Locate the cell with the specified text and output its [X, Y] center coordinate. 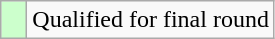
Qualified for final round [151, 20]
